Locate the cell with the specified text and output its [X, Y] center coordinate. 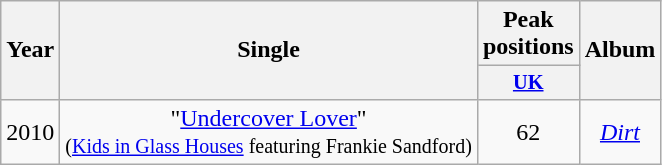
2010 [30, 132]
Single [269, 50]
UK [528, 83]
Peakpositions [528, 34]
Dirt [620, 132]
"Undercover Lover"(Kids in Glass Houses featuring Frankie Sandford) [269, 132]
Album [620, 50]
Year [30, 50]
62 [528, 132]
